Capture the cell that displays the provided text and extract its (x, y) central coordinate. 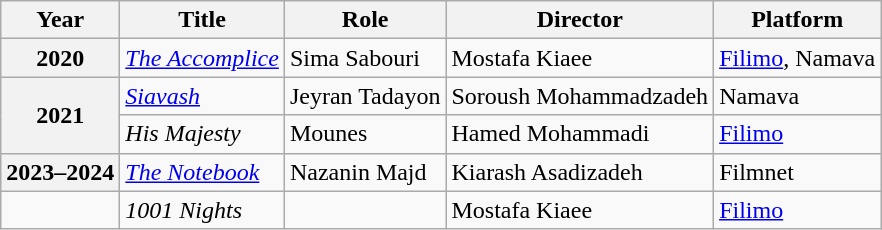
Namava (798, 96)
The Accomplice (202, 58)
His Majesty (202, 134)
Kiarash Asadizadeh (580, 172)
Filimo, Namava (798, 58)
1001 Nights (202, 210)
Mounes (365, 134)
Hamed Mohammadi (580, 134)
Sima Sabouri (365, 58)
Year (60, 20)
2021 (60, 115)
Title (202, 20)
Filmnet (798, 172)
The Notebook (202, 172)
Siavash (202, 96)
Soroush Mohammadzadeh (580, 96)
2020 (60, 58)
Role (365, 20)
2023–2024 (60, 172)
Jeyran Tadayon (365, 96)
Director (580, 20)
Nazanin Majd (365, 172)
Platform (798, 20)
